Pinpoint the cell where the given text exists, returning its [x, y] midpoint coordinate. 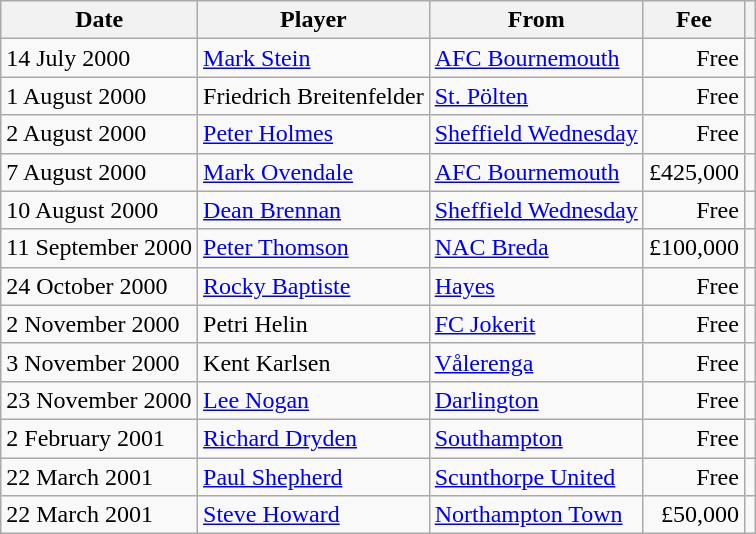
23 November 2000 [100, 400]
Peter Holmes [314, 134]
Steve Howard [314, 515]
FC Jokerit [536, 324]
Mark Ovendale [314, 172]
Dean Brennan [314, 210]
10 August 2000 [100, 210]
£50,000 [694, 515]
Richard Dryden [314, 438]
Hayes [536, 286]
Mark Stein [314, 58]
Southampton [536, 438]
Player [314, 20]
Peter Thomson [314, 248]
£100,000 [694, 248]
Rocky Baptiste [314, 286]
Fee [694, 20]
3 November 2000 [100, 362]
Date [100, 20]
24 October 2000 [100, 286]
7 August 2000 [100, 172]
14 July 2000 [100, 58]
£425,000 [694, 172]
Darlington [536, 400]
2 August 2000 [100, 134]
Petri Helin [314, 324]
Scunthorpe United [536, 477]
Vålerenga [536, 362]
1 August 2000 [100, 96]
From [536, 20]
Kent Karlsen [314, 362]
Friedrich Breitenfelder [314, 96]
2 February 2001 [100, 438]
Northampton Town [536, 515]
NAC Breda [536, 248]
2 November 2000 [100, 324]
11 September 2000 [100, 248]
Lee Nogan [314, 400]
St. Pölten [536, 96]
Paul Shepherd [314, 477]
